From the cell containing the given text, extract its center point as [x, y] coordinate. 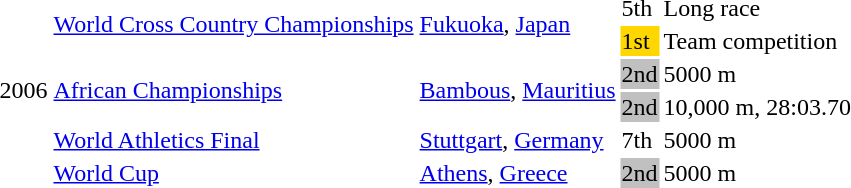
Athens, Greece [518, 173]
African Championships [234, 90]
7th [640, 140]
World Cup [234, 173]
Bambous, Mauritius [518, 90]
Stuttgart, Germany [518, 140]
1st [640, 41]
World Athletics Final [234, 140]
